Pinpoint the cell where the given text exists, returning its [X, Y] midpoint coordinate. 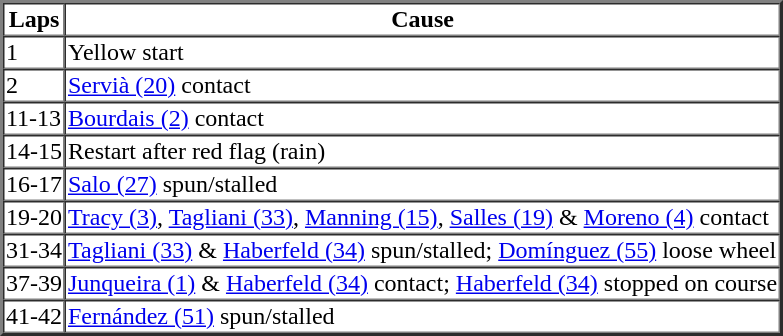
Laps [34, 20]
14-15 [34, 152]
19-20 [34, 218]
Tagliani (33) & Haberfeld (34) spun/stalled; Domínguez (55) loose wheel [422, 250]
Yellow start [422, 52]
11-13 [34, 118]
Cause [422, 20]
2 [34, 86]
31-34 [34, 250]
Salo (27) spun/stalled [422, 184]
Tracy (3), Tagliani (33), Manning (15), Salles (19) & Moreno (4) contact [422, 218]
Fernández (51) spun/stalled [422, 316]
Restart after red flag (rain) [422, 152]
Bourdais (2) contact [422, 118]
37-39 [34, 284]
16-17 [34, 184]
Servià (20) contact [422, 86]
Junqueira (1) & Haberfeld (34) contact; Haberfeld (34) stopped on course [422, 284]
41-42 [34, 316]
1 [34, 52]
